Identify which cell holds the provided text, then report its (x, y) central coordinate. 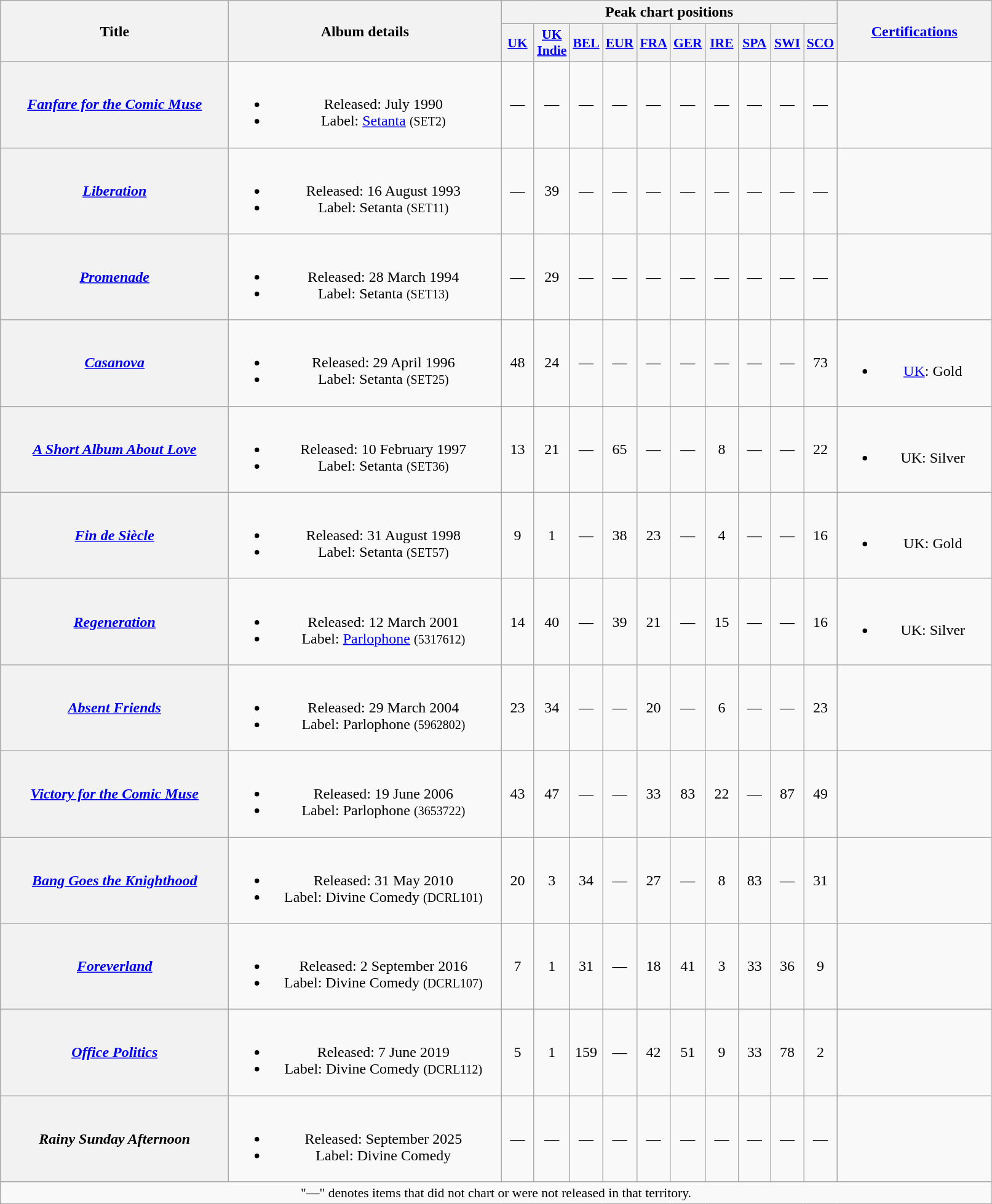
4 (722, 535)
14 (518, 621)
73 (820, 363)
7 (518, 967)
Office Politics (114, 1053)
Liberation (114, 191)
18 (653, 967)
UKIndie (552, 43)
2 (820, 1053)
Released: September 2025Label: Divine Comedy (365, 1139)
Released: 10 February 1997Label: Setanta (SET36) (365, 449)
49 (820, 794)
51 (688, 1053)
5 (518, 1053)
Foreverland (114, 967)
42 (653, 1053)
Bang Goes the Knighthood (114, 880)
40 (552, 621)
Promenade (114, 277)
SWI (787, 43)
159 (585, 1053)
78 (787, 1053)
IRE (722, 43)
Victory for the Comic Muse (114, 794)
BEL (585, 43)
43 (518, 794)
Casanova (114, 363)
GER (688, 43)
Fanfare for the Comic Muse (114, 105)
41 (688, 967)
Released: 7 June 2019Label: Divine Comedy (DCRL112) (365, 1053)
13 (518, 449)
Released: 19 June 2006Label: Parlophone (3653722) (365, 794)
38 (620, 535)
Released: 31 August 1998Label: Setanta (SET57) (365, 535)
SCO (820, 43)
A Short Album About Love (114, 449)
65 (620, 449)
Rainy Sunday Afternoon (114, 1139)
Absent Friends (114, 708)
36 (787, 967)
SPA (754, 43)
Released: 28 March 1994Label: Setanta (SET13) (365, 277)
Released: 12 March 2001Label: Parlophone (5317612) (365, 621)
Album details (365, 31)
27 (653, 880)
Regeneration (114, 621)
24 (552, 363)
UK (518, 43)
Released: 16 August 1993Label: Setanta (SET11) (365, 191)
Title (114, 31)
FRA (653, 43)
Released: 31 May 2010Label: Divine Comedy (DCRL101) (365, 880)
47 (552, 794)
Released: 29 March 2004Label: Parlophone (5962802) (365, 708)
Released: 2 September 2016Label: Divine Comedy (DCRL107) (365, 967)
6 (722, 708)
15 (722, 621)
EUR (620, 43)
Fin de Siècle (114, 535)
"—" denotes items that did not chart or were not released in that territory. (496, 1193)
Certifications (914, 31)
87 (787, 794)
Peak chart positions (669, 12)
Released: 29 April 1996Label: Setanta (SET25) (365, 363)
48 (518, 363)
Released: July 1990Label: Setanta (SET2) (365, 105)
29 (552, 277)
